Find where the given text appears and provide that cell's center as (X, Y) coordinate. 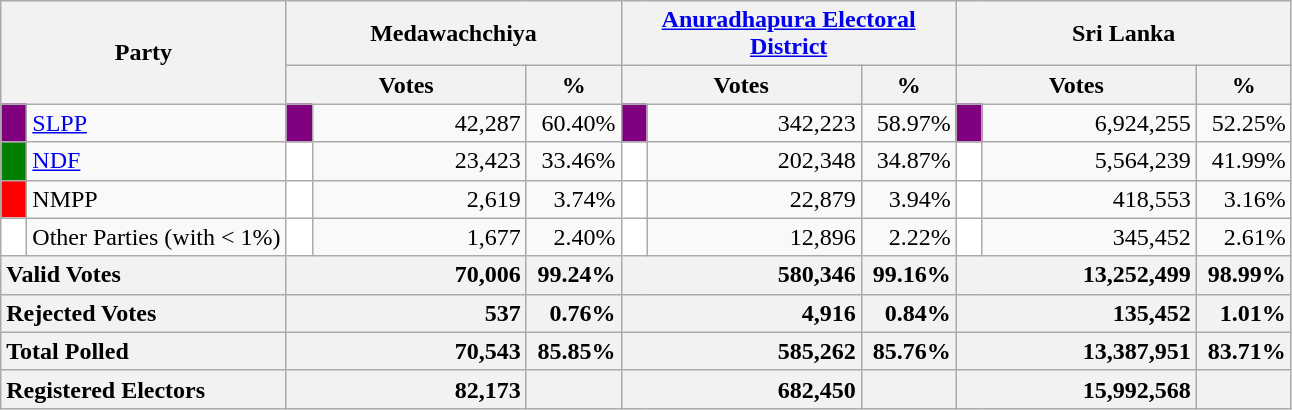
3.94% (908, 199)
99.16% (908, 275)
2.40% (574, 237)
99.24% (574, 275)
34.87% (908, 161)
3.16% (1244, 199)
41.99% (1244, 161)
Party (144, 52)
Medawachchiya (454, 34)
23,423 (419, 161)
5,564,239 (1089, 161)
22,879 (754, 199)
Anuradhapura Electoral District (788, 34)
98.99% (1244, 275)
342,223 (754, 123)
15,992,568 (1076, 389)
82,173 (406, 389)
2.22% (908, 237)
585,262 (741, 351)
Valid Votes (144, 275)
60.40% (574, 123)
135,452 (1076, 313)
1,677 (419, 237)
Rejected Votes (144, 313)
2.61% (1244, 237)
Other Parties (with < 1%) (156, 237)
345,452 (1089, 237)
580,346 (741, 275)
58.97% (908, 123)
42,287 (419, 123)
1.01% (1244, 313)
4,916 (741, 313)
13,387,951 (1076, 351)
85.76% (908, 351)
85.85% (574, 351)
NMPP (156, 199)
83.71% (1244, 351)
33.46% (574, 161)
Registered Electors (144, 389)
NDF (156, 161)
70,006 (406, 275)
Sri Lanka (1124, 34)
418,553 (1089, 199)
3.74% (574, 199)
12,896 (754, 237)
SLPP (156, 123)
0.84% (908, 313)
52.25% (1244, 123)
2,619 (419, 199)
682,450 (741, 389)
13,252,499 (1076, 275)
6,924,255 (1089, 123)
70,543 (406, 351)
0.76% (574, 313)
537 (406, 313)
202,348 (754, 161)
Total Polled (144, 351)
